Return [x, y] of the center of cell containing provided text 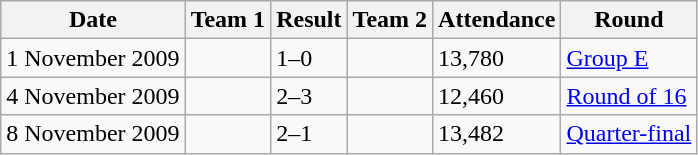
4 November 2009 [93, 96]
Round of 16 [629, 96]
1 November 2009 [93, 58]
Round [629, 20]
13,780 [497, 58]
2–3 [309, 96]
13,482 [497, 134]
Result [309, 20]
2–1 [309, 134]
Group E [629, 58]
Team 2 [390, 20]
12,460 [497, 96]
1–0 [309, 58]
Attendance [497, 20]
8 November 2009 [93, 134]
Team 1 [228, 20]
Quarter-final [629, 134]
Date [93, 20]
